Search for the cell housing the specified text and yield its (X, Y) center coordinate. 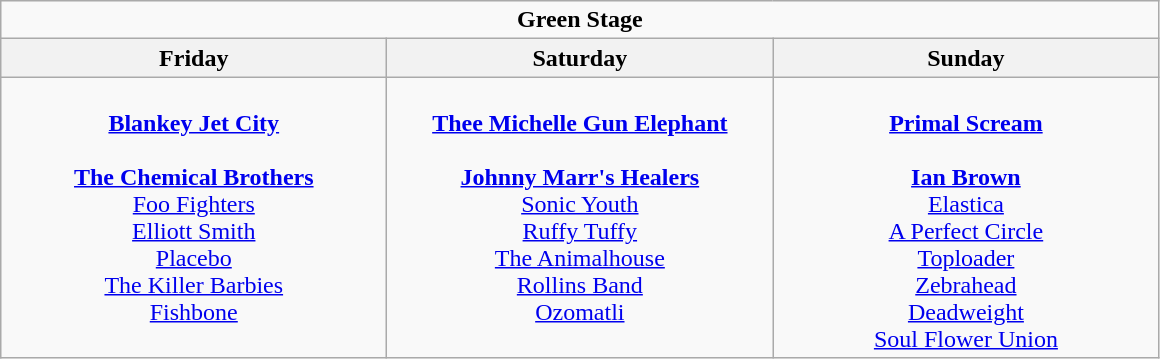
Saturday (580, 58)
Green Stage (580, 20)
Friday (194, 58)
Primal Scream Ian Brown Elastica A Perfect Circle Toploader Zebrahead Deadweight Soul Flower Union (966, 218)
Thee Michelle Gun Elephant Johnny Marr's Healers Sonic Youth Ruffy Tuffy The Animalhouse Rollins Band Ozomatli (580, 218)
Sunday (966, 58)
Blankey Jet City The Chemical Brothers Foo Fighters Elliott Smith Placebo The Killer Barbies Fishbone (194, 218)
